Return the [x, y] coordinate for the center point of the cell that contains the specified text.  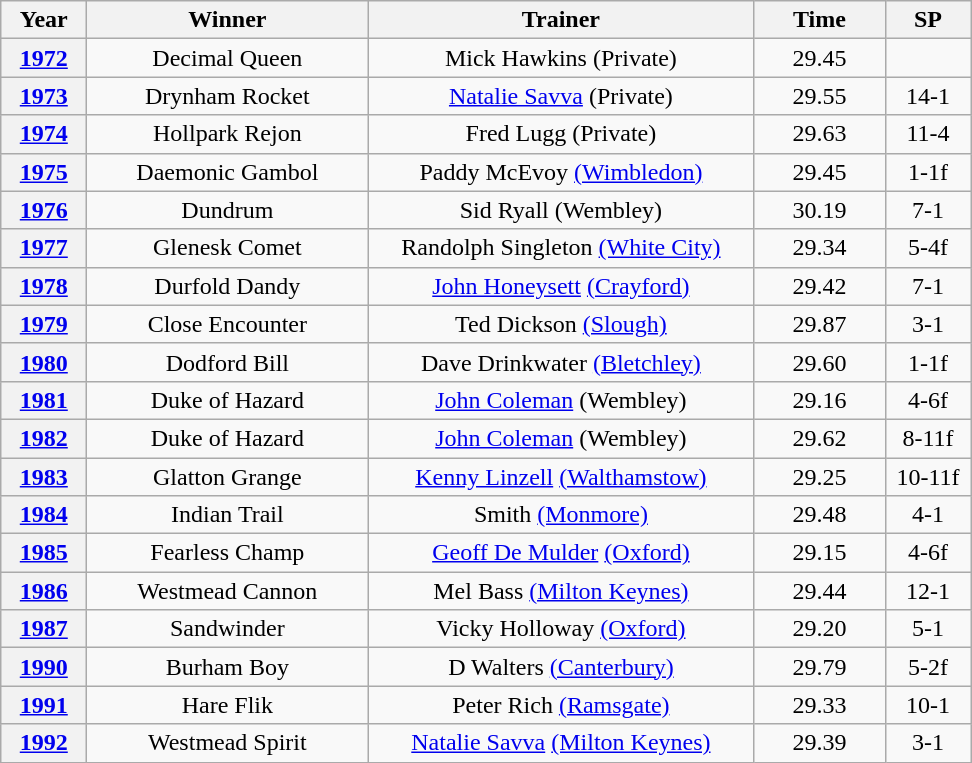
Dodford Bill [228, 362]
Natalie Savva (Milton Keynes) [561, 743]
Year [44, 20]
29.39 [820, 743]
14-1 [928, 96]
Paddy McEvoy (Wimbledon) [561, 172]
1983 [44, 477]
1987 [44, 629]
Daemonic Gambol [228, 172]
29.48 [820, 515]
10-1 [928, 705]
1978 [44, 286]
29.25 [820, 477]
Hare Flik [228, 705]
1984 [44, 515]
Glatton Grange [228, 477]
Sandwinder [228, 629]
29.63 [820, 134]
1981 [44, 400]
Westmead Spirit [228, 743]
Geoff De Mulder (Oxford) [561, 553]
29.15 [820, 553]
Randolph Singleton (White City) [561, 248]
Westmead Cannon [228, 591]
John Honeysett (Crayford) [561, 286]
Ted Dickson (Slough) [561, 324]
29.44 [820, 591]
5-4f [928, 248]
Indian Trail [228, 515]
Sid Ryall (Wembley) [561, 210]
29.20 [820, 629]
1979 [44, 324]
Smith (Monmore) [561, 515]
Winner [228, 20]
29.33 [820, 705]
29.55 [820, 96]
12-1 [928, 591]
Fearless Champ [228, 553]
1975 [44, 172]
Drynham Rocket [228, 96]
29.79 [820, 667]
Peter Rich (Ramsgate) [561, 705]
5-2f [928, 667]
Natalie Savva (Private) [561, 96]
1977 [44, 248]
Vicky Holloway (Oxford) [561, 629]
Durfold Dandy [228, 286]
29.60 [820, 362]
1992 [44, 743]
29.87 [820, 324]
1974 [44, 134]
5-1 [928, 629]
1980 [44, 362]
Fred Lugg (Private) [561, 134]
Trainer [561, 20]
Time [820, 20]
11-4 [928, 134]
29.34 [820, 248]
29.16 [820, 400]
1985 [44, 553]
1990 [44, 667]
Dundrum [228, 210]
4-1 [928, 515]
1991 [44, 705]
10-11f [928, 477]
Mick Hawkins (Private) [561, 58]
Mel Bass (Milton Keynes) [561, 591]
1986 [44, 591]
Hollpark Rejon [228, 134]
1972 [44, 58]
Glenesk Comet [228, 248]
Close Encounter [228, 324]
Decimal Queen [228, 58]
D Walters (Canterbury) [561, 667]
1973 [44, 96]
1976 [44, 210]
8-11f [928, 438]
SP [928, 20]
30.19 [820, 210]
29.42 [820, 286]
Kenny Linzell (Walthamstow) [561, 477]
Burham Boy [228, 667]
Dave Drinkwater (Bletchley) [561, 362]
1982 [44, 438]
29.62 [820, 438]
